Extract the (x, y) coordinate from the center of the cell holding the provided text.  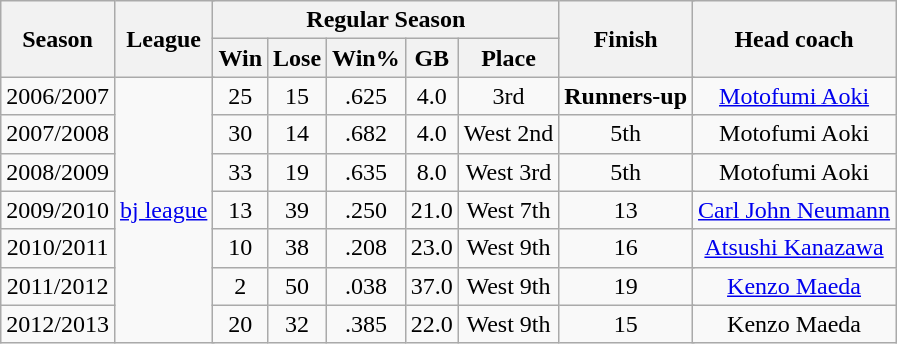
2011/2012 (58, 286)
32 (298, 324)
50 (298, 286)
Runners-up (626, 96)
GB (432, 58)
2012/2013 (58, 324)
25 (240, 96)
23.0 (432, 248)
Head coach (794, 39)
21.0 (432, 210)
Carl John Neumann (794, 210)
3rd (508, 96)
39 (298, 210)
Win% (366, 58)
33 (240, 172)
10 (240, 248)
38 (298, 248)
2009/2010 (58, 210)
2006/2007 (58, 96)
20 (240, 324)
Win (240, 58)
37.0 (432, 286)
2007/2008 (58, 134)
.208 (366, 248)
8.0 (432, 172)
.385 (366, 324)
West 2nd (508, 134)
League (163, 39)
.682 (366, 134)
30 (240, 134)
.250 (366, 210)
.635 (366, 172)
Lose (298, 58)
2008/2009 (58, 172)
Finish (626, 39)
22.0 (432, 324)
bj league (163, 210)
2010/2011 (58, 248)
West 3rd (508, 172)
16 (626, 248)
West 7th (508, 210)
.625 (366, 96)
Place (508, 58)
Atsushi Kanazawa (794, 248)
Regular Season (386, 20)
2 (240, 286)
.038 (366, 286)
Season (58, 39)
14 (298, 134)
